Scan for the cell matching the given text and deliver its [X, Y] coordinate at center. 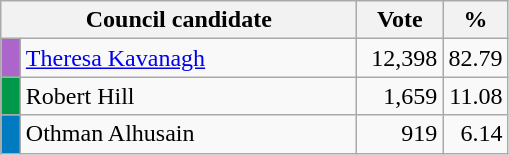
Council candidate [179, 20]
82.79 [476, 58]
Theresa Kavanagh [188, 58]
Othman Alhusain [188, 134]
919 [400, 134]
1,659 [400, 96]
11.08 [476, 96]
6.14 [476, 134]
Robert Hill [188, 96]
% [476, 20]
Vote [400, 20]
12,398 [400, 58]
